Output the [X, Y] coordinate of the center of the cell containing the given text.  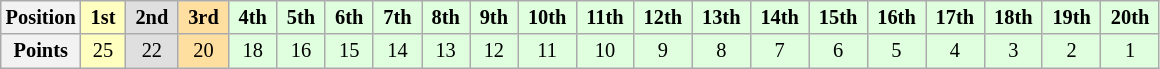
16th [896, 17]
6th [349, 17]
14 [397, 51]
5th [301, 17]
9th [494, 17]
7 [779, 51]
Points [41, 51]
18th [1013, 17]
3 [1013, 51]
2 [1071, 51]
Position [41, 17]
15th [838, 17]
10th [547, 17]
14th [779, 17]
13 [446, 51]
16 [301, 51]
10 [604, 51]
2nd [152, 17]
19th [1071, 17]
5 [896, 51]
7th [397, 17]
1 [1130, 51]
6 [838, 51]
11 [547, 51]
18 [253, 51]
20th [1130, 17]
20 [203, 51]
17th [955, 17]
1st [104, 17]
3rd [203, 17]
4 [955, 51]
12th [663, 17]
9 [663, 51]
25 [104, 51]
12 [494, 51]
11th [604, 17]
22 [152, 51]
8th [446, 17]
15 [349, 51]
8 [721, 51]
13th [721, 17]
4th [253, 17]
